Detect which cell encompasses the target text, then output its (X, Y) center coordinate. 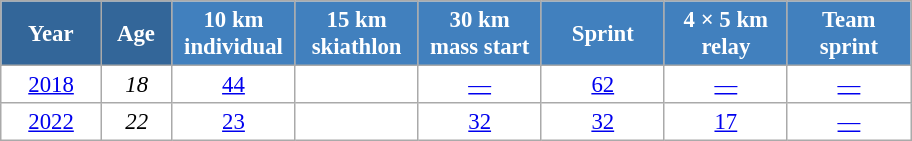
15 km skiathlon (356, 34)
Team sprint (848, 34)
Sprint (602, 34)
18 (136, 85)
22 (136, 122)
Year (52, 34)
10 km individual (234, 34)
4 × 5 km relay (726, 34)
2018 (52, 85)
62 (602, 85)
30 km mass start (480, 34)
Age (136, 34)
17 (726, 122)
2022 (52, 122)
44 (234, 85)
23 (234, 122)
